Pinpoint the cell where the given text exists, returning its [X, Y] midpoint coordinate. 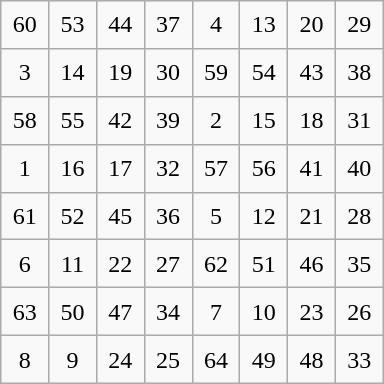
61 [25, 216]
30 [168, 73]
6 [25, 264]
48 [312, 359]
32 [168, 168]
22 [120, 264]
9 [73, 359]
23 [312, 312]
37 [168, 25]
43 [312, 73]
46 [312, 264]
45 [120, 216]
19 [120, 73]
11 [73, 264]
35 [359, 264]
31 [359, 120]
52 [73, 216]
25 [168, 359]
18 [312, 120]
27 [168, 264]
49 [264, 359]
34 [168, 312]
51 [264, 264]
50 [73, 312]
12 [264, 216]
33 [359, 359]
3 [25, 73]
63 [25, 312]
56 [264, 168]
17 [120, 168]
4 [216, 25]
15 [264, 120]
57 [216, 168]
60 [25, 25]
64 [216, 359]
53 [73, 25]
59 [216, 73]
2 [216, 120]
8 [25, 359]
55 [73, 120]
10 [264, 312]
47 [120, 312]
58 [25, 120]
20 [312, 25]
21 [312, 216]
62 [216, 264]
39 [168, 120]
7 [216, 312]
28 [359, 216]
24 [120, 359]
5 [216, 216]
13 [264, 25]
16 [73, 168]
14 [73, 73]
40 [359, 168]
38 [359, 73]
44 [120, 25]
41 [312, 168]
54 [264, 73]
29 [359, 25]
1 [25, 168]
26 [359, 312]
36 [168, 216]
42 [120, 120]
